Search for the cell housing the specified text and yield its (X, Y) center coordinate. 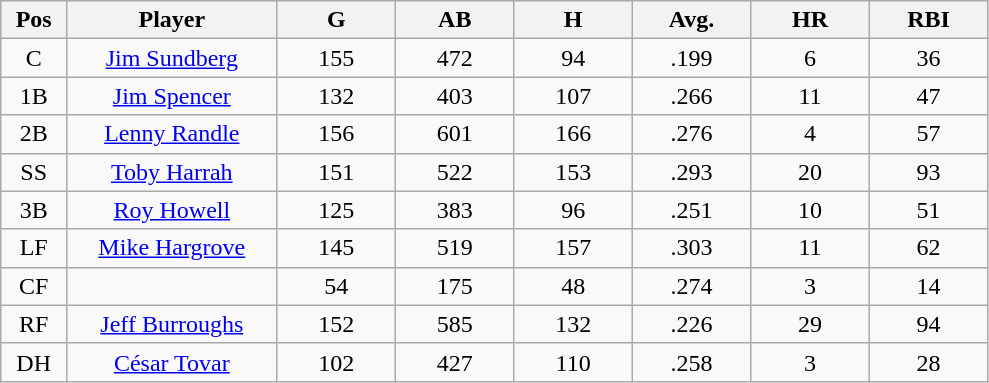
519 (455, 248)
César Tovar (172, 362)
585 (455, 324)
.251 (691, 210)
157 (573, 248)
383 (455, 210)
CF (34, 286)
48 (573, 286)
.274 (691, 286)
Jim Sundberg (172, 58)
1B (34, 96)
3B (34, 210)
47 (928, 96)
.226 (691, 324)
153 (573, 172)
.258 (691, 362)
102 (336, 362)
2B (34, 134)
152 (336, 324)
57 (928, 134)
DH (34, 362)
151 (336, 172)
6 (810, 58)
AB (455, 20)
Player (172, 20)
20 (810, 172)
93 (928, 172)
54 (336, 286)
29 (810, 324)
62 (928, 248)
Lenny Randle (172, 134)
Pos (34, 20)
Avg. (691, 20)
51 (928, 210)
601 (455, 134)
403 (455, 96)
Jim Spencer (172, 96)
C (34, 58)
96 (573, 210)
Toby Harrah (172, 172)
Mike Hargrove (172, 248)
156 (336, 134)
522 (455, 172)
155 (336, 58)
.276 (691, 134)
.303 (691, 248)
36 (928, 58)
110 (573, 362)
LF (34, 248)
RF (34, 324)
4 (810, 134)
107 (573, 96)
10 (810, 210)
H (573, 20)
427 (455, 362)
175 (455, 286)
166 (573, 134)
125 (336, 210)
HR (810, 20)
.293 (691, 172)
472 (455, 58)
Jeff Burroughs (172, 324)
SS (34, 172)
Roy Howell (172, 210)
.199 (691, 58)
145 (336, 248)
.266 (691, 96)
RBI (928, 20)
14 (928, 286)
28 (928, 362)
G (336, 20)
